For the text-containing cell, return its midpoint in [x, y] coordinate format. 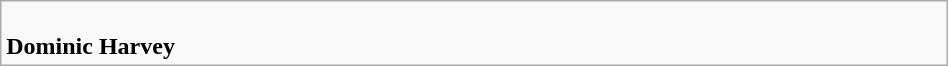
Dominic Harvey [474, 34]
